For the text-containing cell, return its midpoint in [x, y] coordinate format. 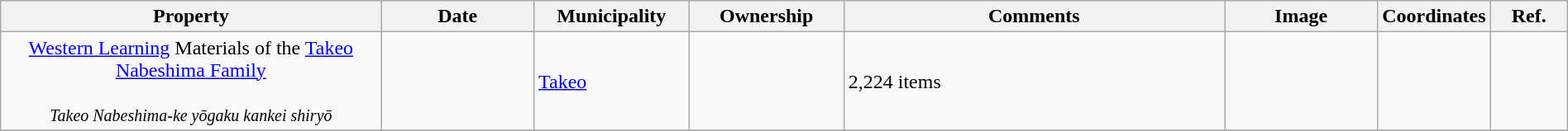
Takeo [612, 81]
Municipality [612, 16]
Ref. [1528, 16]
2,224 items [1034, 81]
Coordinates [1434, 16]
Date [458, 16]
Comments [1034, 16]
Property [191, 16]
Western Learning Materials of the Takeo Nabeshima FamilyTakeo Nabeshima-ke yōgaku kankei shiryō [191, 81]
Ownership [766, 16]
Image [1302, 16]
